Pinpoint the cell where the given text exists, returning its (x, y) midpoint coordinate. 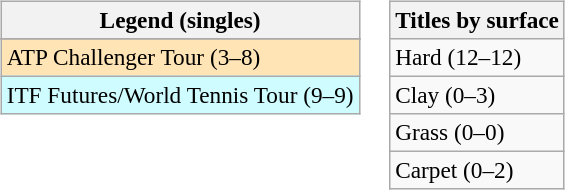
Hard (12–12) (478, 57)
ATP Challenger Tour (3–8) (180, 57)
Grass (0–0) (478, 133)
Legend (singles) (180, 20)
Clay (0–3) (478, 95)
Carpet (0–2) (478, 171)
Titles by surface (478, 20)
ITF Futures/World Tennis Tour (9–9) (180, 95)
